Find where the given text appears and provide that cell's center as (X, Y) coordinate. 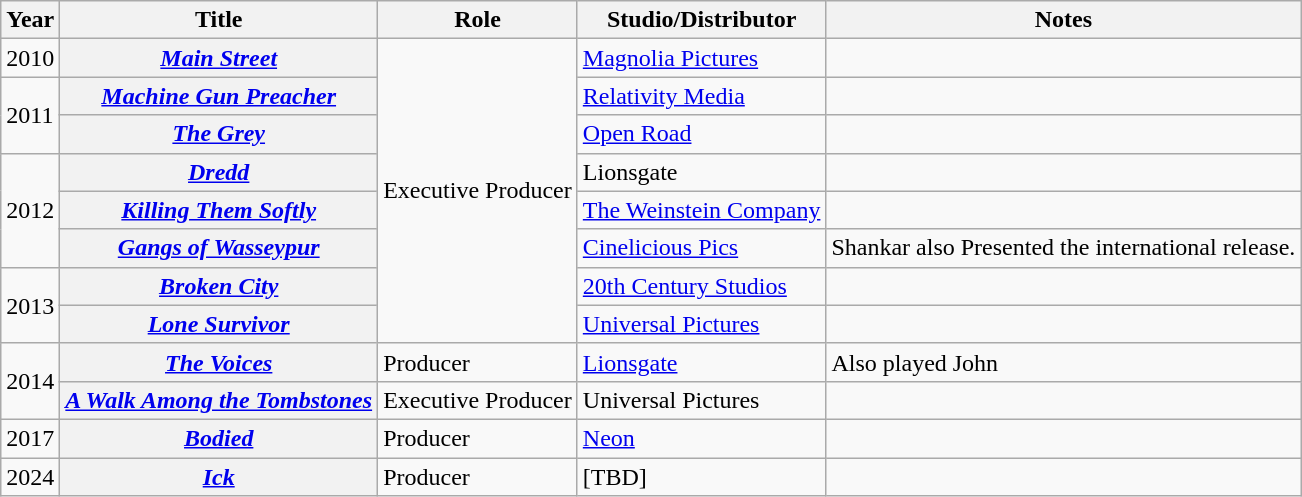
2011 (30, 115)
2013 (30, 305)
The Grey (219, 134)
Notes (1064, 20)
Year (30, 20)
Broken City (219, 286)
Ick (219, 477)
2012 (30, 210)
Magnolia Pictures (702, 58)
Open Road (702, 134)
Relativity Media (702, 96)
Also played John (1064, 362)
Cinelicious Pics (702, 248)
Neon (702, 438)
Title (219, 20)
2010 (30, 58)
Role (478, 20)
Studio/Distributor (702, 20)
The Weinstein Company (702, 210)
Main Street (219, 58)
Dredd (219, 172)
2024 (30, 477)
Killing Them Softly (219, 210)
2014 (30, 381)
A Walk Among the Tombstones (219, 400)
2017 (30, 438)
[TBD] (702, 477)
Gangs of Wasseypur (219, 248)
Bodied (219, 438)
The Voices (219, 362)
Shankar also Presented the international release. (1064, 248)
Lone Survivor (219, 324)
Machine Gun Preacher (219, 96)
20th Century Studios (702, 286)
